Pinpoint the cell where the given text exists, returning its [X, Y] midpoint coordinate. 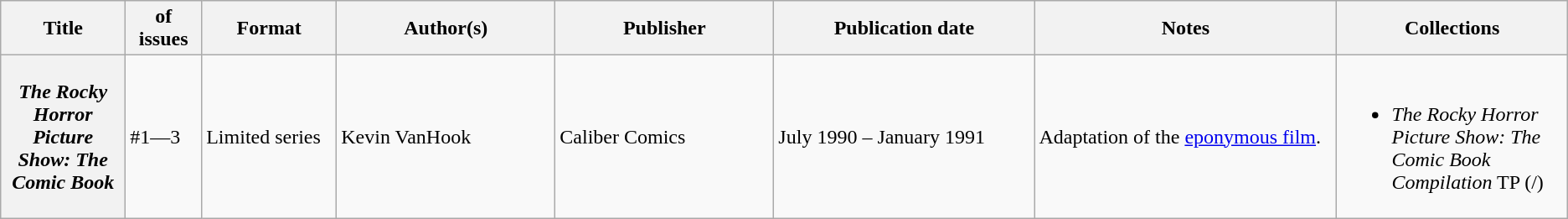
July 1990 – January 1991 [905, 137]
Adaptation of the eponymous film. [1186, 137]
The Rocky Horror Picture Show: The Comic Book [64, 137]
of issues [164, 29]
Publisher [665, 29]
Kevin VanHook [446, 137]
The Rocky Horror Picture Show: The Comic Book Compilation TP (/) [1452, 137]
Limited series [270, 137]
Title [64, 29]
Publication date [905, 29]
Author(s) [446, 29]
Notes [1186, 29]
Caliber Comics [665, 137]
Format [270, 29]
Collections [1452, 29]
#1—3 [164, 137]
